Pinpoint the cell where the given text exists, returning its (x, y) midpoint coordinate. 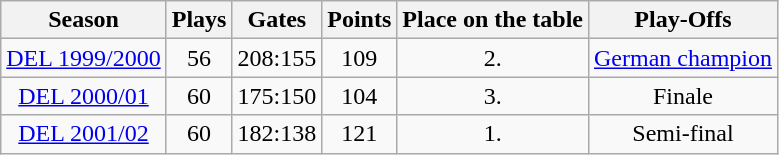
56 (199, 58)
2. (493, 58)
Season (84, 20)
Finale (682, 96)
Semi-final (682, 134)
182:138 (277, 134)
DEL 2000/01 (84, 96)
104 (360, 96)
Gates (277, 20)
DEL 1999/2000 (84, 58)
Points (360, 20)
Play-Offs (682, 20)
Plays (199, 20)
208:155 (277, 58)
109 (360, 58)
175:150 (277, 96)
121 (360, 134)
3. (493, 96)
German champion (682, 58)
1. (493, 134)
Place on the table (493, 20)
DEL 2001/02 (84, 134)
